Output the [X, Y] coordinate of the center of the cell containing the given text.  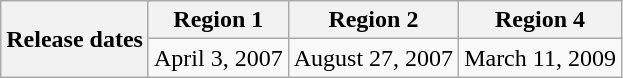
August 27, 2007 [373, 58]
April 3, 2007 [218, 58]
Region 2 [373, 20]
Region 1 [218, 20]
Region 4 [540, 20]
Release dates [75, 39]
March 11, 2009 [540, 58]
